Capture the cell that displays the provided text and extract its [X, Y] central coordinate. 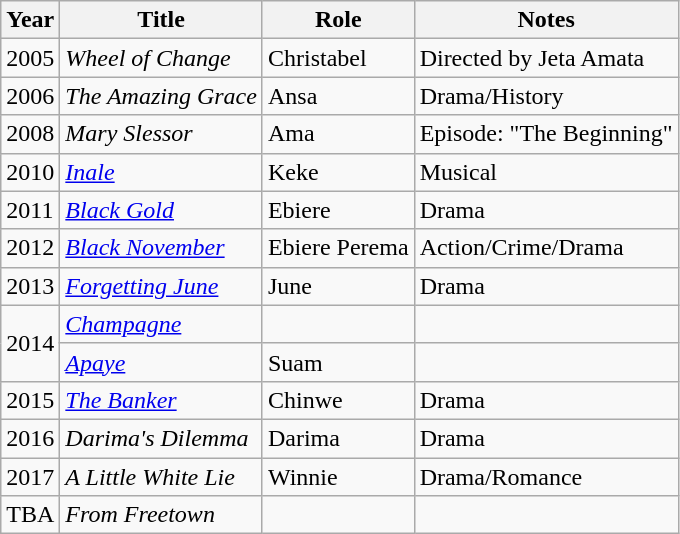
Action/Crime/Drama [546, 248]
Title [162, 20]
Champagne [162, 324]
The Banker [162, 400]
2015 [30, 400]
2008 [30, 134]
Episode: "The Beginning" [546, 134]
Christabel [338, 58]
Directed by Jeta Amata [546, 58]
Apaye [162, 362]
Ebiere [338, 210]
Drama/Romance [546, 477]
June [338, 286]
A Little White Lie [162, 477]
2017 [30, 477]
Darima's Dilemma [162, 438]
Ama [338, 134]
From Freetown [162, 515]
Winnie [338, 477]
Inale [162, 172]
Chinwe [338, 400]
2012 [30, 248]
2005 [30, 58]
Musical [546, 172]
Wheel of Change [162, 58]
Ebiere Perema [338, 248]
2006 [30, 96]
Mary Slessor [162, 134]
Black Gold [162, 210]
2016 [30, 438]
Black November [162, 248]
TBA [30, 515]
Role [338, 20]
Suam [338, 362]
Darima [338, 438]
2013 [30, 286]
Year [30, 20]
2014 [30, 343]
Forgetting June [162, 286]
Ansa [338, 96]
2010 [30, 172]
Keke [338, 172]
The Amazing Grace [162, 96]
Drama/History [546, 96]
Notes [546, 20]
2011 [30, 210]
